Scan for the cell matching the given text and deliver its (x, y) coordinate at center. 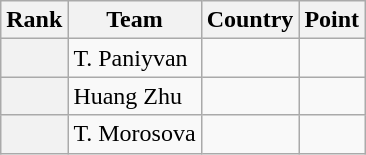
T. Morosova (134, 134)
Country (250, 20)
Rank (34, 20)
Team (134, 20)
Huang Zhu (134, 96)
T. Paniyvan (134, 58)
Point (332, 20)
